Capture the cell that displays the provided text and extract its (x, y) central coordinate. 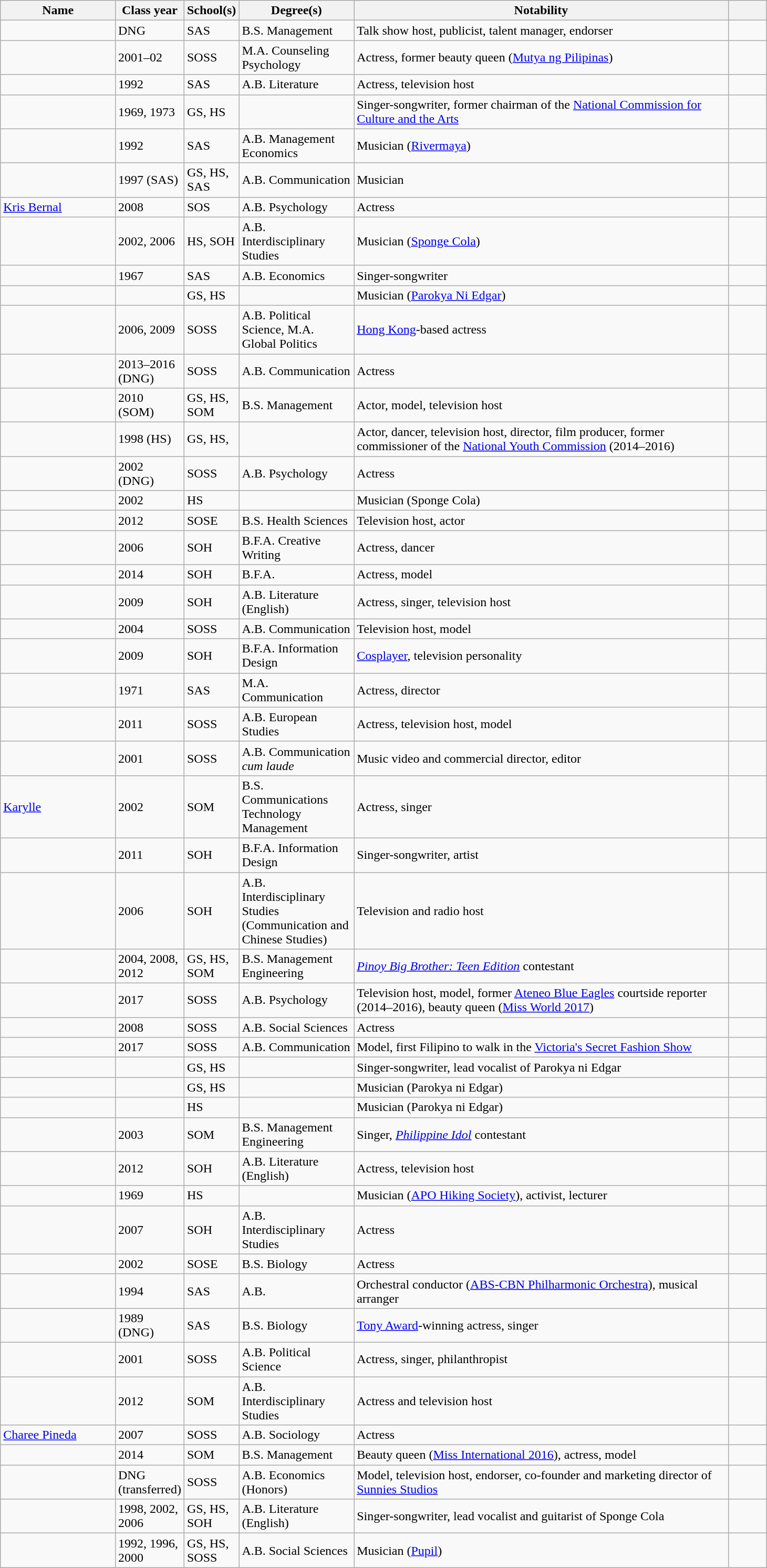
A.B. Political Science, M.A. Global Politics (296, 329)
Singer-songwriter, lead vocalist and guitarist of Sponge Cola (541, 1516)
Talk show host, publicist, talent manager, endorser (541, 30)
Actress, model (541, 575)
A.B. Communication cum laude (296, 759)
Musician (Rivermaya) (541, 146)
1997 (SAS) (149, 180)
Actor, dancer, television host, director, film producer, former commissioner of the National Youth Commission (2014–2016) (541, 439)
Singer-songwriter, former chairman of the National Commission for Culture and the Arts (541, 111)
1998, 2002, 2006 (149, 1516)
A.B. Management Economics (296, 146)
Musician (Pupil) (541, 1551)
Singer-songwriter, artist (541, 855)
2006, 2009 (149, 329)
Musician (Parokya Ni Edgar) (541, 295)
Model, first Filipino to walk in the Victoria's Secret Fashion Show (541, 1047)
B.F.A. (296, 575)
1998 (HS) (149, 439)
Television host, model (541, 629)
2004, 2008, 2012 (149, 967)
2010 (SOM) (149, 406)
2002 (DNG) (149, 474)
2004 (149, 629)
Degree(s) (296, 11)
A.B. Sociology (296, 1435)
A.B. (296, 1291)
A.B. European Studies (296, 724)
Television host, actor (541, 521)
Singer-songwriter (541, 275)
SOS (211, 207)
2002, 2006 (149, 241)
Actor, model, television host (541, 406)
1967 (149, 275)
Singer, Philippine Idol contestant (541, 1135)
1992, 1996, 2000 (149, 1551)
Actress and television host (541, 1400)
Musician (APO Hiking Society), activist, lecturer (541, 1196)
1969, 1973 (149, 111)
Actress, television host, model (541, 724)
Model, television host, endorser, co-founder and marketing director of Sunnies Studios (541, 1482)
DNG (149, 30)
1994 (149, 1291)
Actress, singer, television host (541, 602)
Television host, model, former Ateneo Blue Eagles courtside reporter (2014–2016), beauty queen (Miss World 2017) (541, 1000)
A.B. Economics (296, 275)
1969 (149, 1196)
B.F.A. Creative Writing (296, 547)
Pinoy Big Brother: Teen Edition contestant (541, 967)
2001–02 (149, 58)
Notability (541, 11)
Hong Kong-based actress (541, 329)
Class year (149, 11)
A.B. Economics (Honors) (296, 1482)
B.S. Health Sciences (296, 521)
Name (58, 11)
A.B. Political Science (296, 1359)
M.A. Communication (296, 690)
Singer-songwriter, lead vocalist of Parokya ni Edgar (541, 1067)
Actress, director (541, 690)
GS, HS, SOH (211, 1516)
2003 (149, 1135)
Music video and commercial director, editor (541, 759)
School(s) (211, 11)
M.A. Counseling Psychology (296, 58)
Charee Pineda (58, 1435)
B.S. Communications Technology Management (296, 807)
Musician (541, 180)
Tony Award-winning actress, singer (541, 1325)
1971 (149, 690)
GS, HS, (211, 439)
Orchestral conductor (ABS-CBN Philharmonic Orchestra), musical arranger (541, 1291)
Beauty queen (Miss International 2016), actress, model (541, 1455)
Actress, singer (541, 807)
DNG (transferred) (149, 1482)
Karylle (58, 807)
Actress, dancer (541, 547)
A.B. Literature (296, 85)
HS, SOH (211, 241)
Cosplayer, television personality (541, 656)
1989 (DNG) (149, 1325)
Actress, singer, philanthropist (541, 1359)
GS, HS, SOSS (211, 1551)
Television and radio host (541, 910)
Actress, former beauty queen (Mutya ng Pilipinas) (541, 58)
GS, HS, SAS (211, 180)
Kris Bernal (58, 207)
A.B. Interdisciplinary Studies (Communication and Chinese Studies) (296, 910)
2013–2016 (DNG) (149, 371)
